Search for the cell housing the specified text and yield its [x, y] center coordinate. 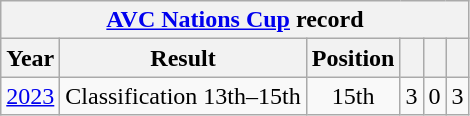
AVC Nations Cup record [235, 20]
Year [30, 58]
Position [353, 58]
2023 [30, 96]
Result [183, 58]
Classification 13th–15th [183, 96]
15th [353, 96]
0 [434, 96]
